Pinpoint the cell where the given text exists, returning its [X, Y] midpoint coordinate. 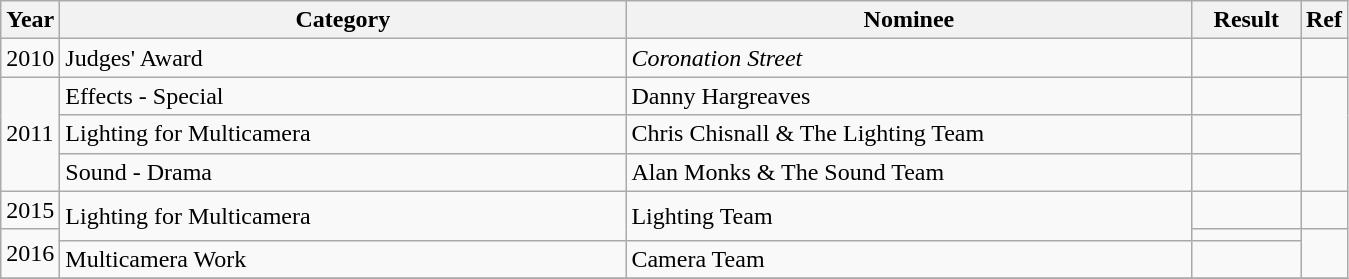
Alan Monks & The Sound Team [909, 172]
Lighting Team [909, 216]
Chris Chisnall & The Lighting Team [909, 134]
Judges' Award [343, 58]
Camera Team [909, 259]
Multicamera Work [343, 259]
Year [30, 20]
2010 [30, 58]
2015 [30, 210]
Result [1246, 20]
Coronation Street [909, 58]
Effects - Special [343, 96]
2011 [30, 134]
Nominee [909, 20]
Sound - Drama [343, 172]
2016 [30, 254]
Category [343, 20]
Ref [1324, 20]
Danny Hargreaves [909, 96]
